Locate the cell with the specified text and output its (x, y) center coordinate. 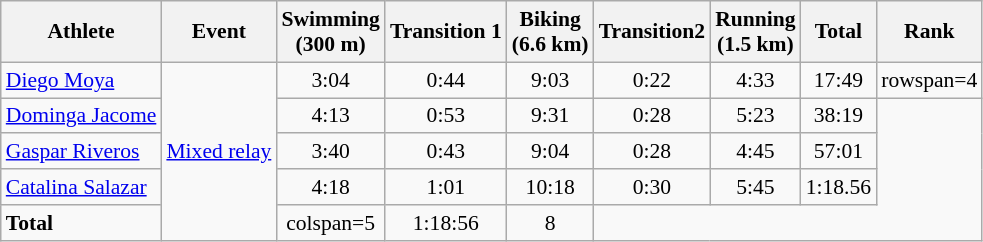
1:18.56 (838, 187)
0:53 (446, 116)
17:49 (838, 80)
4:13 (330, 116)
4:45 (756, 152)
0:30 (652, 187)
Athlete (82, 32)
9:04 (550, 152)
Biking(6.6 km) (550, 32)
1:18:56 (446, 223)
5:23 (756, 116)
Diego Moya (82, 80)
38:19 (838, 116)
4:33 (756, 80)
Catalina Salazar (82, 187)
Rank (929, 32)
rowspan=4 (929, 80)
colspan=5 (330, 223)
3:04 (330, 80)
0:44 (446, 80)
Event (218, 32)
10:18 (550, 187)
Gaspar Riveros (82, 152)
9:03 (550, 80)
Swimming(300 m) (330, 32)
4:18 (330, 187)
1:01 (446, 187)
57:01 (838, 152)
0:43 (446, 152)
Mixed relay (218, 151)
9:31 (550, 116)
Dominga Jacome (82, 116)
Running(1.5 km) (756, 32)
5:45 (756, 187)
8 (550, 223)
3:40 (330, 152)
Transition 1 (446, 32)
Transition2 (652, 32)
0:22 (652, 80)
